Pinpoint the cell where the given text exists, returning its (X, Y) midpoint coordinate. 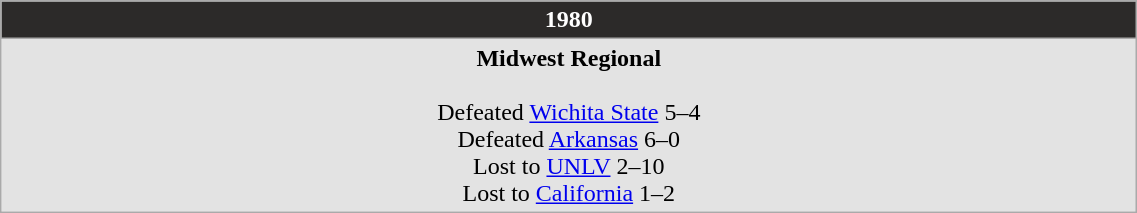
1980 (569, 20)
Midwest RegionalDefeated Wichita State 5–4 Defeated Arkansas 6–0 Lost to UNLV 2–10 Lost to California 1–2 (569, 126)
